Detect which cell encompasses the target text, then output its (X, Y) center coordinate. 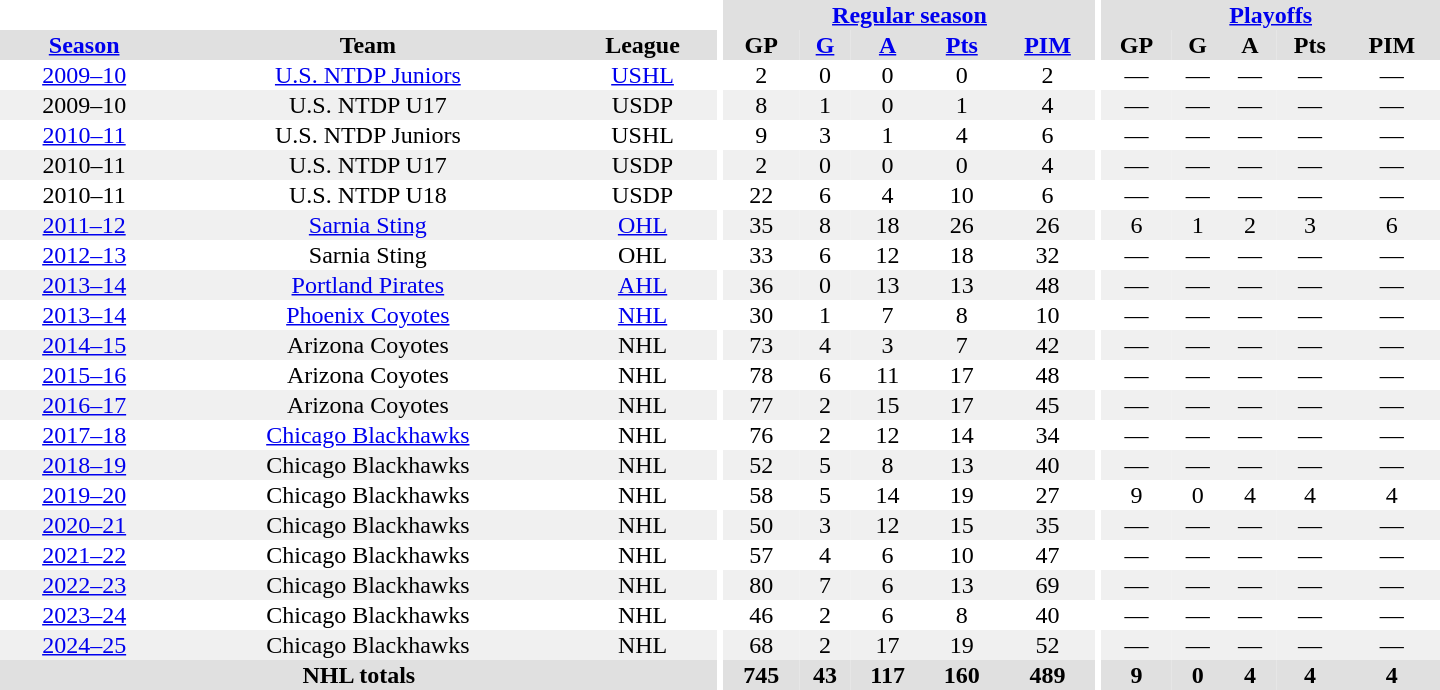
489 (1047, 675)
33 (760, 255)
32 (1047, 255)
80 (760, 585)
Regular season (909, 15)
34 (1047, 435)
69 (1047, 585)
42 (1047, 345)
2015–16 (84, 375)
2016–17 (84, 405)
AHL (642, 285)
2018–19 (84, 465)
30 (760, 315)
2017–18 (84, 435)
2023–24 (84, 615)
745 (760, 675)
Playoffs (1270, 15)
76 (760, 435)
77 (760, 405)
47 (1047, 555)
Phoenix Coyotes (368, 315)
36 (760, 285)
League (642, 45)
2020–21 (84, 525)
U.S. NTDP U18 (368, 195)
78 (760, 375)
58 (760, 495)
Season (84, 45)
50 (760, 525)
Team (368, 45)
160 (962, 675)
22 (760, 195)
2014–15 (84, 345)
2021–22 (84, 555)
117 (888, 675)
73 (760, 345)
2024–25 (84, 645)
45 (1047, 405)
68 (760, 645)
27 (1047, 495)
2019–20 (84, 495)
2022–23 (84, 585)
Portland Pirates (368, 285)
2011–12 (84, 225)
43 (825, 675)
11 (888, 375)
2012–13 (84, 255)
57 (760, 555)
NHL totals (359, 675)
46 (760, 615)
